Capture the cell that displays the provided text and extract its (x, y) central coordinate. 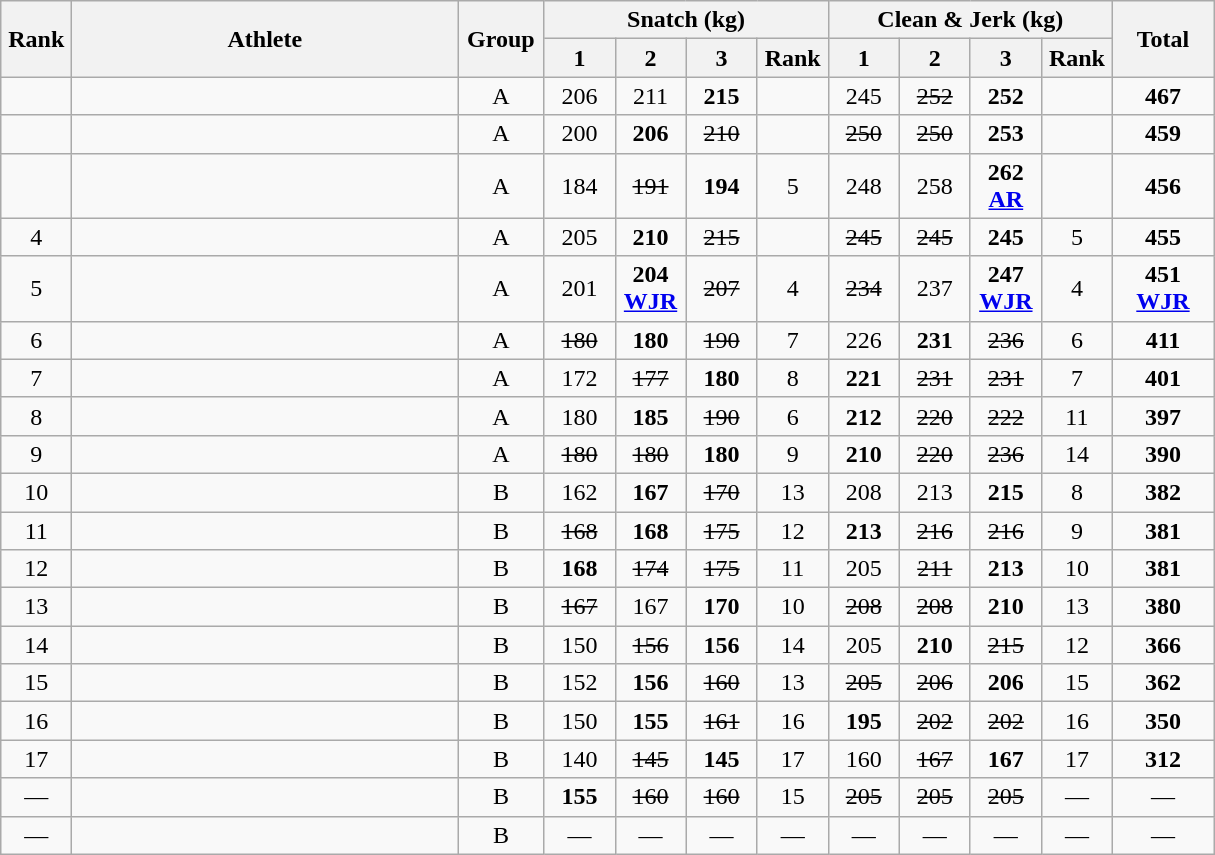
Clean & Jerk (kg) (970, 20)
195 (864, 721)
174 (650, 569)
161 (722, 721)
226 (864, 340)
177 (650, 378)
140 (580, 759)
184 (580, 186)
237 (934, 288)
362 (1162, 683)
459 (1162, 134)
366 (1162, 645)
191 (650, 186)
390 (1162, 454)
247WJR (1006, 288)
201 (580, 288)
204WJR (650, 288)
382 (1162, 492)
Athlete (265, 39)
258 (934, 186)
185 (650, 416)
152 (580, 683)
455 (1162, 237)
Group (501, 39)
467 (1162, 96)
397 (1162, 416)
262AR (1006, 186)
207 (722, 288)
456 (1162, 186)
Snatch (kg) (686, 20)
253 (1006, 134)
401 (1162, 378)
350 (1162, 721)
172 (580, 378)
162 (580, 492)
451WJR (1162, 288)
222 (1006, 416)
248 (864, 186)
411 (1162, 340)
312 (1162, 759)
234 (864, 288)
380 (1162, 607)
Total (1162, 39)
221 (864, 378)
212 (864, 416)
200 (580, 134)
194 (722, 186)
